Detect which cell encompasses the target text, then output its (X, Y) center coordinate. 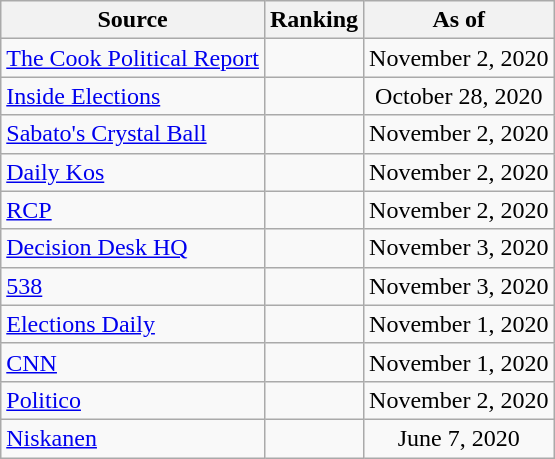
Decision Desk HQ (133, 248)
The Cook Political Report (133, 58)
Source (133, 20)
Elections Daily (133, 324)
Ranking (314, 20)
538 (133, 286)
CNN (133, 362)
Niskanen (133, 438)
Politico (133, 400)
June 7, 2020 (459, 438)
As of (459, 20)
Inside Elections (133, 96)
Daily Kos (133, 172)
RCP (133, 210)
October 28, 2020 (459, 96)
Sabato's Crystal Ball (133, 134)
